Search for the cell housing the specified text and yield its [X, Y] center coordinate. 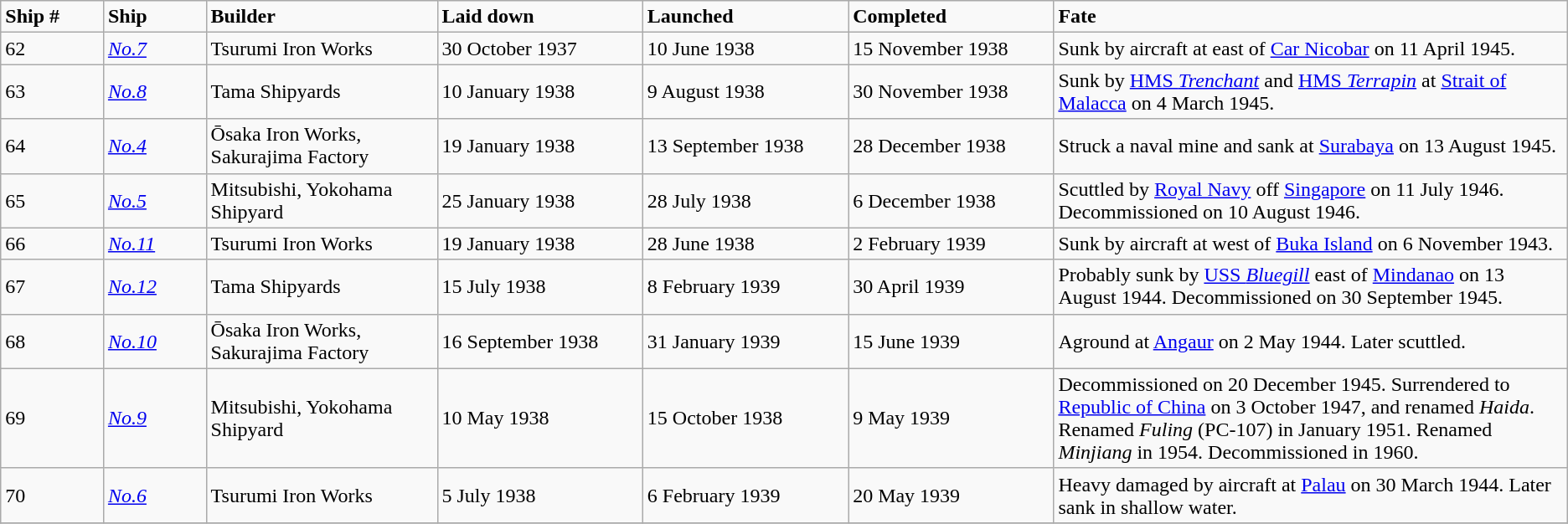
30 November 1938 [952, 92]
28 July 1938 [745, 201]
No.5 [154, 201]
64 [52, 146]
9 August 1938 [745, 92]
13 September 1938 [745, 146]
10 May 1938 [539, 419]
No.12 [154, 286]
Ship [154, 17]
62 [52, 49]
Aground at Angaur on 2 May 1944. Later scuttled. [1310, 342]
No.9 [154, 419]
68 [52, 342]
66 [52, 244]
No.10 [154, 342]
Builder [322, 17]
30 April 1939 [952, 286]
No.4 [154, 146]
70 [52, 496]
6 December 1938 [952, 201]
No.11 [154, 244]
15 October 1938 [745, 419]
67 [52, 286]
20 May 1939 [952, 496]
8 February 1939 [745, 286]
Scuttled by Royal Navy off Singapore on 11 July 1946. Decommissioned on 10 August 1946. [1310, 201]
Sunk by aircraft at east of Car Nicobar on 11 April 1945. [1310, 49]
Probably sunk by USS Bluegill east of Mindanao on 13 August 1944. Decommissioned on 30 September 1945. [1310, 286]
Laid down [539, 17]
No.8 [154, 92]
15 June 1939 [952, 342]
2 February 1939 [952, 244]
Sunk by aircraft at west of Buka Island on 6 November 1943. [1310, 244]
31 January 1939 [745, 342]
No.7 [154, 49]
10 June 1938 [745, 49]
15 July 1938 [539, 286]
16 September 1938 [539, 342]
Heavy damaged by aircraft at Palau on 30 March 1944. Later sank in shallow water. [1310, 496]
Sunk by HMS Trenchant and HMS Terrapin at Strait of Malacca on 4 March 1945. [1310, 92]
Launched [745, 17]
6 February 1939 [745, 496]
28 December 1938 [952, 146]
Completed [952, 17]
9 May 1939 [952, 419]
No.6 [154, 496]
69 [52, 419]
65 [52, 201]
Ship # [52, 17]
63 [52, 92]
30 October 1937 [539, 49]
Struck a naval mine and sank at Surabaya on 13 August 1945. [1310, 146]
10 January 1938 [539, 92]
5 July 1938 [539, 496]
25 January 1938 [539, 201]
Fate [1310, 17]
15 November 1938 [952, 49]
28 June 1938 [745, 244]
